Provide the (x, y) coordinate of the cell's center where the given text is located.  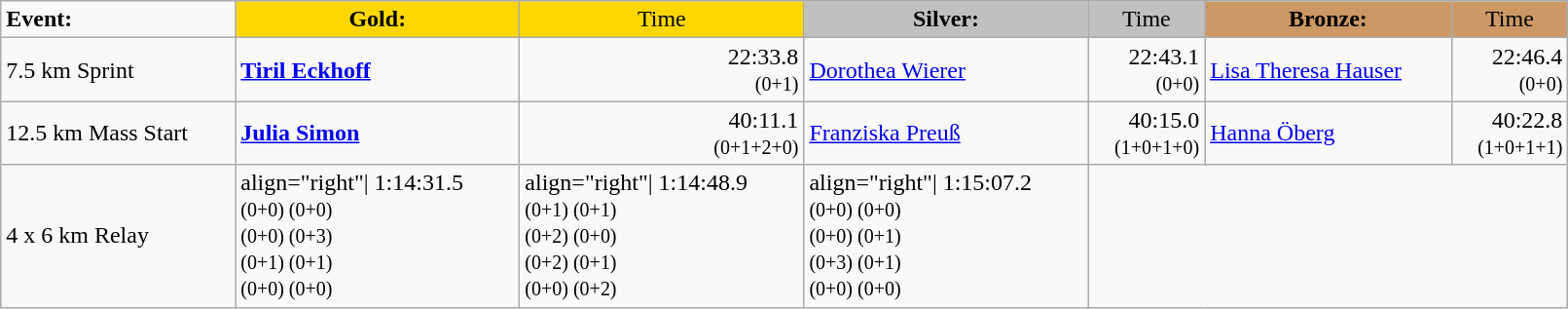
Dorothea Wierer (946, 70)
22:33.8(0+1) (662, 70)
align="right"| 1:15:07.2(0+0) (0+0)(0+0) (0+1)(0+3) (0+1)(0+0) (0+0) (946, 236)
Gold: (378, 19)
4 x 6 km Relay (119, 236)
22:46.4(0+0) (1510, 70)
40:15.0(1+0+1+0) (1147, 133)
22:43.1(0+0) (1147, 70)
Silver: (946, 19)
Franziska Preuß (946, 133)
Tiril Eckhoff (378, 70)
Hanna Öberg (1328, 133)
Lisa Theresa Hauser (1328, 70)
40:11.1(0+1+2+0) (662, 133)
7.5 km Sprint (119, 70)
align="right"| 1:14:48.9(0+1) (0+1)(0+2) (0+0)(0+2) (0+1)(0+0) (0+2) (662, 236)
Event: (119, 19)
12.5 km Mass Start (119, 133)
align="right"| 1:14:31.5(0+0) (0+0)(0+0) (0+3)(0+1) (0+1)(0+0) (0+0) (378, 236)
Julia Simon (378, 133)
40:22.8(1+0+1+1) (1510, 133)
Bronze: (1328, 19)
